Pinpoint the cell where the given text exists, returning its [X, Y] midpoint coordinate. 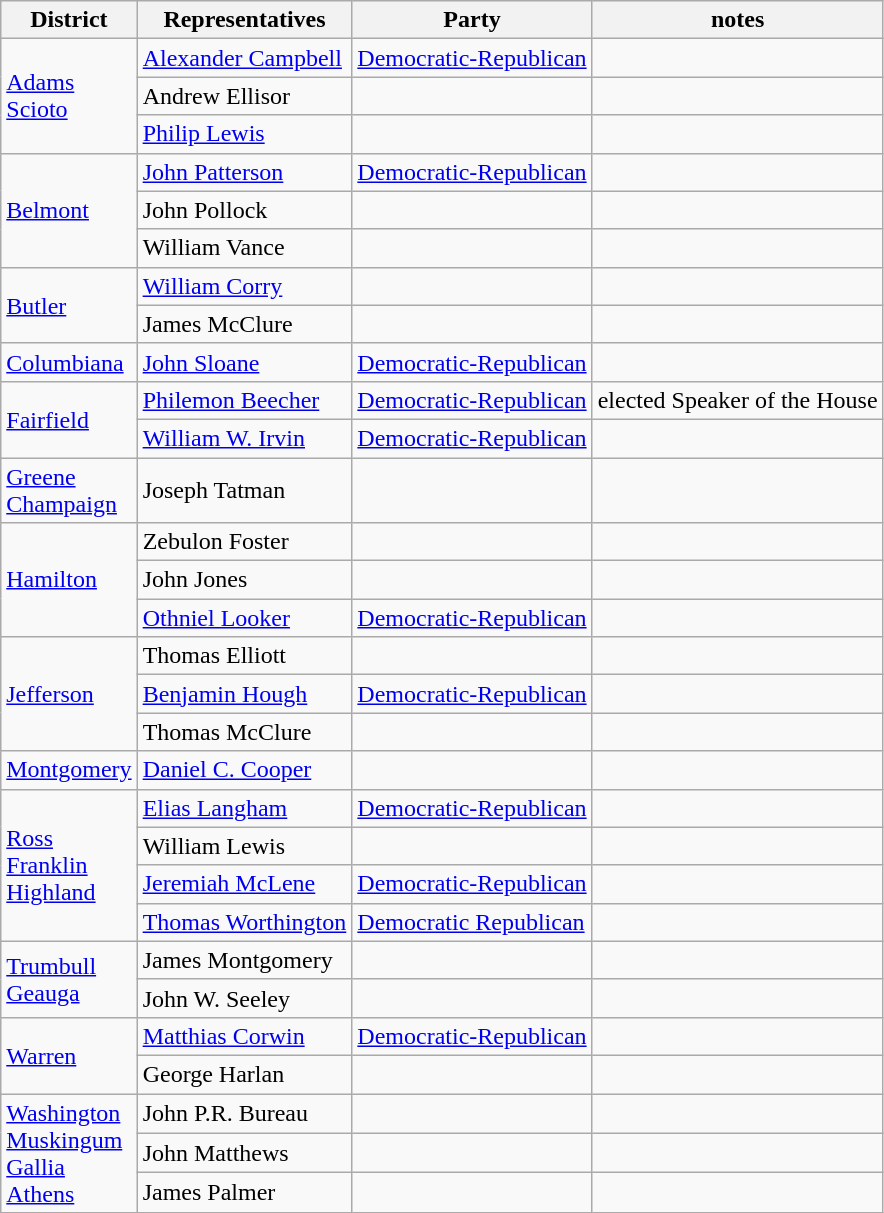
District [69, 20]
TrumbullGeauga [69, 979]
Warren [69, 1055]
Philip Lewis [244, 134]
Jeremiah McLene [244, 884]
Party [472, 20]
James Montgomery [244, 960]
Butler [69, 305]
AdamsScioto [69, 96]
Alexander Campbell [244, 58]
John Patterson [244, 172]
William Lewis [244, 846]
James McClure [244, 324]
Benjamin Hough [244, 694]
GreeneChampaign [69, 490]
WashingtonMuskingumGalliaAthens [69, 1154]
Philemon Beecher [244, 400]
Democratic Republican [472, 922]
John Jones [244, 580]
John P.R. Bureau [244, 1114]
Montgomery [69, 770]
George Harlan [244, 1074]
Matthias Corwin [244, 1036]
notes [738, 20]
Daniel C. Cooper [244, 770]
elected Speaker of the House [738, 400]
Thomas Elliott [244, 656]
Thomas Worthington [244, 922]
Andrew Ellisor [244, 96]
Joseph Tatman [244, 490]
Representatives [244, 20]
John Matthews [244, 1153]
RossFranklinHighland [69, 865]
William Corry [244, 286]
Thomas McClure [244, 732]
John Pollock [244, 210]
Hamilton [69, 580]
James Palmer [244, 1193]
Columbiana [69, 362]
Othniel Looker [244, 618]
William Vance [244, 248]
Jefferson [69, 694]
Zebulon Foster [244, 542]
William W. Irvin [244, 438]
Belmont [69, 210]
Fairfield [69, 419]
John Sloane [244, 362]
John W. Seeley [244, 998]
Elias Langham [244, 808]
